Output the (x, y) coordinate of the center of the cell containing the given text.  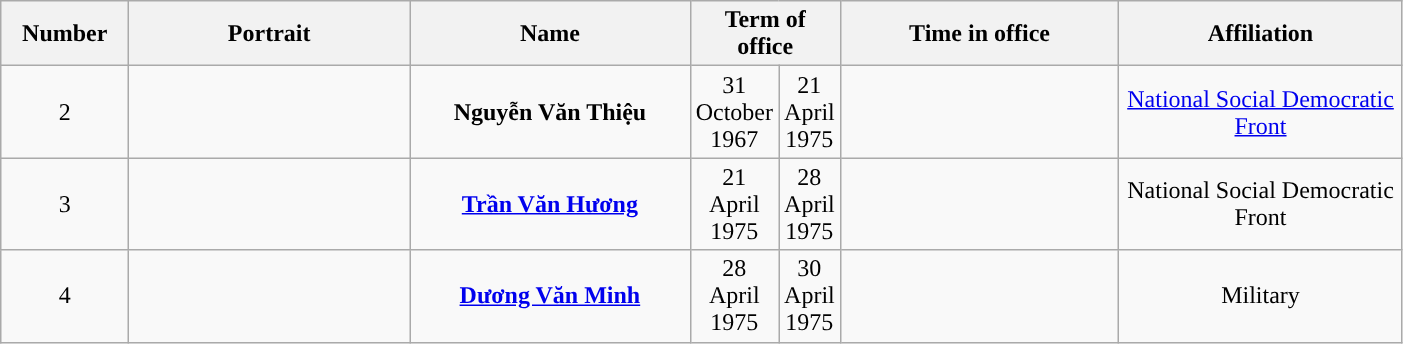
31 October 1967 (734, 112)
Time in office (980, 34)
Nguyễn Văn Thiệu (550, 112)
Affiliation (1261, 34)
Dương Văn Minh (550, 296)
30 April 1975 (810, 296)
Portrait (270, 34)
3 (65, 204)
Name (550, 34)
Term of office (765, 34)
Military (1261, 296)
Trần Văn Hương (550, 204)
4 (65, 296)
Number (65, 34)
2 (65, 112)
